Provide the (x, y) coordinate of the cell's center where the given text is located.  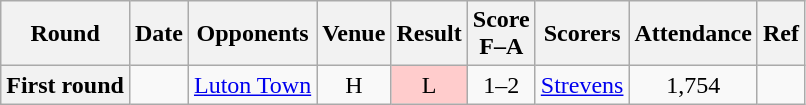
Luton Town (252, 85)
ScoreF–A (501, 34)
L (429, 85)
H (354, 85)
First round (66, 85)
Strevens (582, 85)
Date (158, 34)
Venue (354, 34)
Opponents (252, 34)
Scorers (582, 34)
1,754 (693, 85)
Ref (780, 34)
1–2 (501, 85)
Result (429, 34)
Round (66, 34)
Attendance (693, 34)
